Capture the cell that displays the provided text and extract its (X, Y) central coordinate. 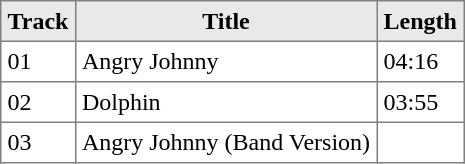
Title (226, 21)
02 (38, 102)
Angry Johnny (226, 61)
01 (38, 61)
04:16 (420, 61)
Length (420, 21)
Dolphin (226, 102)
Angry Johnny (Band Version) (226, 142)
03:55 (420, 102)
Track (38, 21)
03 (38, 142)
